Find where the given text appears and provide that cell's center as [x, y] coordinate. 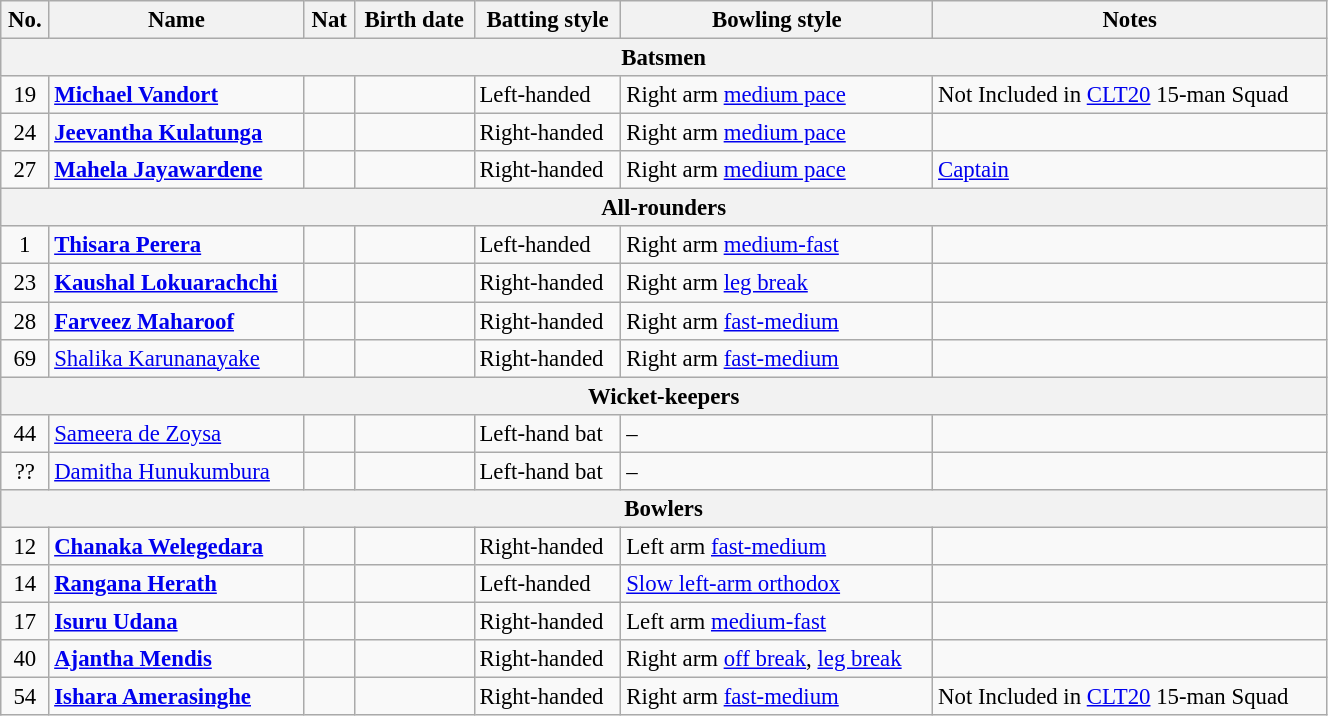
Notes [1130, 20]
Name [176, 20]
Left arm fast-medium [777, 546]
?? [25, 471]
44 [25, 433]
Wicket-keepers [664, 396]
Right arm medium-fast [777, 245]
54 [25, 697]
Nat [329, 20]
19 [25, 95]
Batting style [548, 20]
Bowling style [777, 20]
Right arm off break, leg break [777, 659]
Kaushal Lokuarachchi [176, 283]
1 [25, 245]
14 [25, 584]
Chanaka Welegedara [176, 546]
Slow left-arm orthodox [777, 584]
Rangana Herath [176, 584]
28 [25, 321]
All-rounders [664, 208]
12 [25, 546]
40 [25, 659]
Farveez Maharoof [176, 321]
Sameera de Zoysa [176, 433]
Captain [1130, 170]
Mahela Jayawardene [176, 170]
Michael Vandort [176, 95]
23 [25, 283]
Jeevantha Kulatunga [176, 133]
Ishara Amerasinghe [176, 697]
Left arm medium-fast [777, 621]
27 [25, 170]
Right arm leg break [777, 283]
24 [25, 133]
No. [25, 20]
Birth date [414, 20]
Bowlers [664, 509]
Damitha Hunukumbura [176, 471]
Ajantha Mendis [176, 659]
Shalika Karunanayake [176, 358]
Thisara Perera [176, 245]
Isuru Udana [176, 621]
Batsmen [664, 58]
69 [25, 358]
17 [25, 621]
